Scan for the cell matching the given text and deliver its [x, y] coordinate at center. 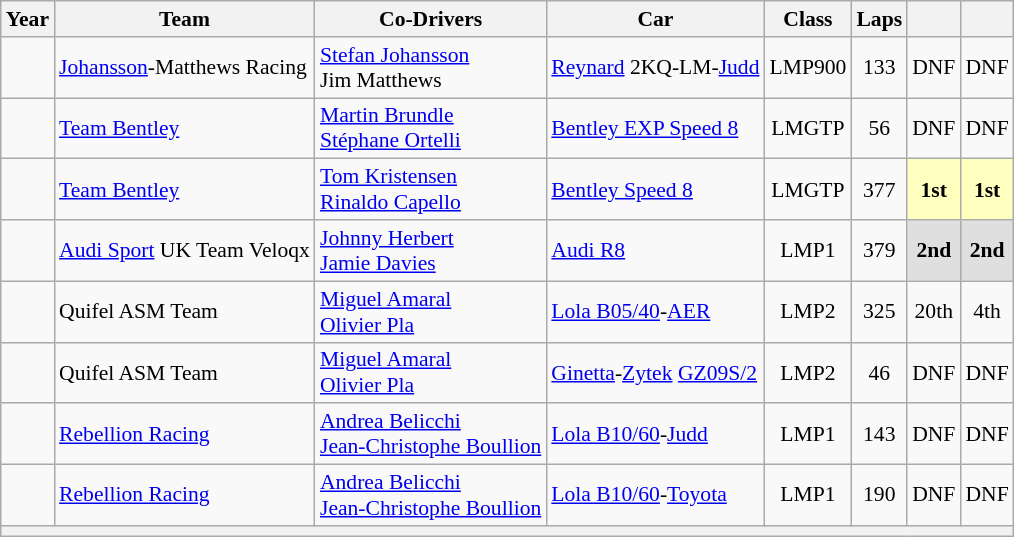
Team [184, 19]
Year [28, 19]
Martin Brundle Stéphane Ortelli [430, 128]
143 [879, 434]
133 [879, 68]
Audi Sport UK Team Veloqx [184, 250]
Audi R8 [655, 250]
Bentley EXP Speed 8 [655, 128]
Stefan Johansson Jim Matthews [430, 68]
Lola B10/60-Judd [655, 434]
Johnny Herbert Jamie Davies [430, 250]
Ginetta-Zytek GZ09S/2 [655, 372]
Class [808, 19]
Lola B05/40-AER [655, 312]
Reynard 2KQ-LM-Judd [655, 68]
20th [934, 312]
325 [879, 312]
4th [986, 312]
46 [879, 372]
Car [655, 19]
379 [879, 250]
377 [879, 190]
Tom Kristensen Rinaldo Capello [430, 190]
Co-Drivers [430, 19]
Johansson-Matthews Racing [184, 68]
Bentley Speed 8 [655, 190]
Lola B10/60-Toyota [655, 496]
LMP900 [808, 68]
190 [879, 496]
56 [879, 128]
Laps [879, 19]
